Search for the cell housing the specified text and yield its (x, y) center coordinate. 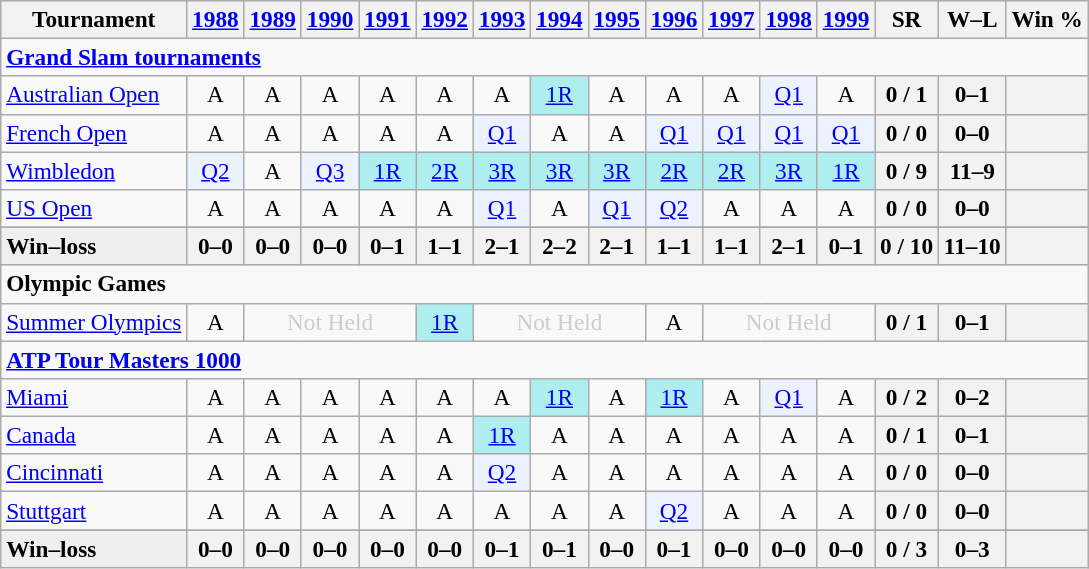
0 / 2 (907, 397)
1997 (732, 19)
Cincinnati (94, 473)
Canada (94, 435)
11–9 (972, 170)
Q3 (330, 170)
W–L (972, 19)
1996 (674, 19)
1992 (444, 19)
1995 (616, 19)
11–10 (972, 246)
1999 (846, 19)
0 / 10 (907, 246)
0 / 3 (907, 548)
0–2 (972, 397)
1991 (388, 19)
0–3 (972, 548)
SR (907, 19)
1989 (272, 19)
ATP Tour Masters 1000 (545, 359)
1993 (502, 19)
Wimbledon (94, 170)
Win % (1047, 19)
1998 (788, 19)
Tournament (94, 19)
Grand Slam tournaments (545, 57)
1988 (216, 19)
US Open (94, 208)
French Open (94, 133)
Stuttgart (94, 510)
0 / 9 (907, 170)
Australian Open (94, 95)
Summer Olympics (94, 322)
Miami (94, 397)
1990 (330, 19)
2–2 (560, 246)
1994 (560, 19)
Olympic Games (545, 284)
